Output the (X, Y) coordinate of the center of the cell containing the given text.  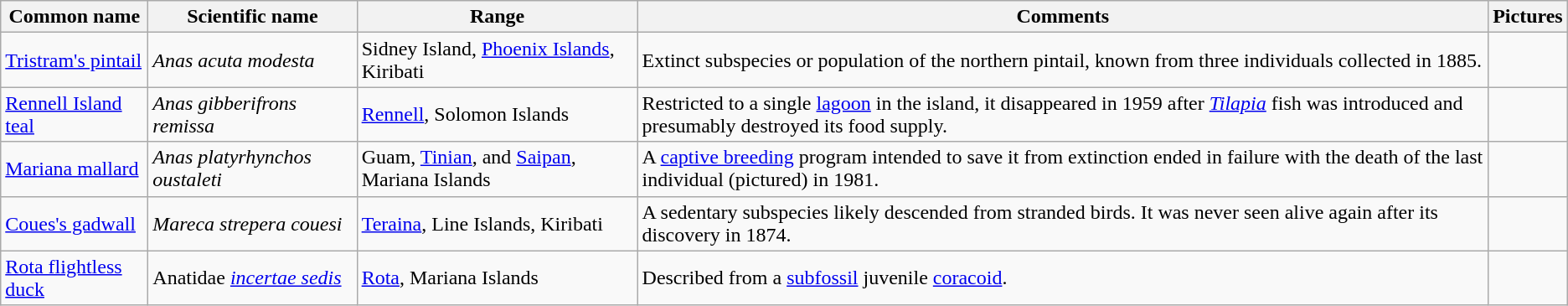
Scientific name (253, 17)
Anatidae incertae sedis (253, 278)
Sidney Island, Phoenix Islands, Kiribati (498, 60)
A sedentary subspecies likely descended from stranded birds. It was never seen alive again after its discovery in 1874. (1063, 223)
Tristram's pintail (75, 60)
Rennell Island teal (75, 114)
Comments (1063, 17)
Guam, Tinian, and Saipan, Mariana Islands (498, 169)
Rennell, Solomon Islands (498, 114)
Extinct subspecies or population of the northern pintail, known from three individuals collected in 1885. (1063, 60)
A captive breeding program intended to save it from extinction ended in failure with the death of the last individual (pictured) in 1981. (1063, 169)
Anas acuta modesta (253, 60)
Mareca strepera couesi (253, 223)
Anas gibberifrons remissa (253, 114)
Restricted to a single lagoon in the island, it disappeared in 1959 after Tilapia fish was introduced and presumably destroyed its food supply. (1063, 114)
Anas platyrhynchos oustaleti (253, 169)
Coues's gadwall (75, 223)
Common name (75, 17)
Rota flightless duck (75, 278)
Described from a subfossil juvenile coracoid. (1063, 278)
Teraina, Line Islands, Kiribati (498, 223)
Mariana mallard (75, 169)
Pictures (1528, 17)
Rota, Mariana Islands (498, 278)
Range (498, 17)
